Search for the cell housing the specified text and yield its [X, Y] center coordinate. 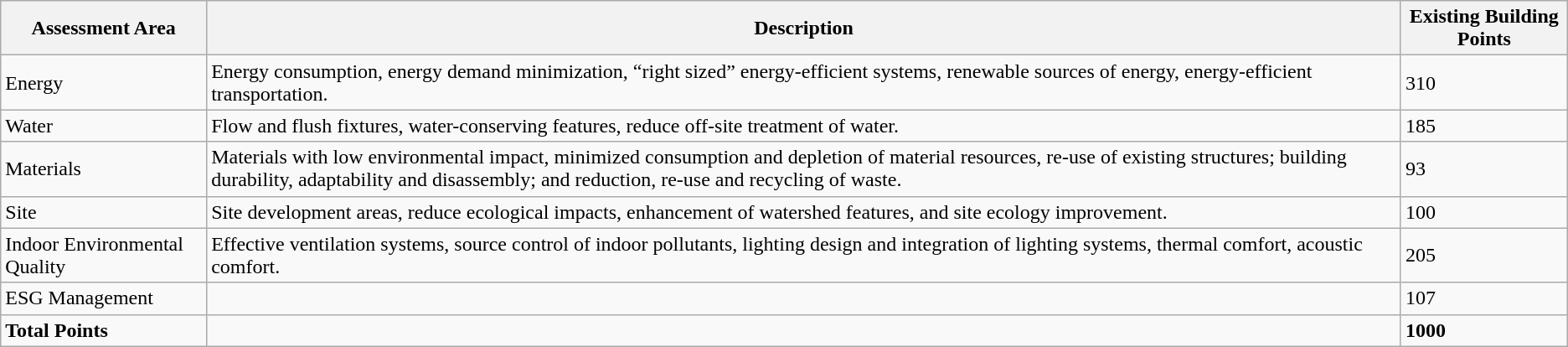
Energy consumption, energy demand minimization, “right sized” energy-efficient systems, renewable sources of energy, energy-efficient transportation. [804, 82]
100 [1484, 212]
Energy [104, 82]
205 [1484, 255]
Water [104, 126]
Existing Building Points [1484, 28]
185 [1484, 126]
Materials [104, 169]
Site [104, 212]
ESG Management [104, 298]
Description [804, 28]
Assessment Area [104, 28]
Total Points [104, 330]
Indoor Environmental Quality [104, 255]
93 [1484, 169]
Flow and flush fixtures, water-conserving features, reduce off-site treatment of water. [804, 126]
1000 [1484, 330]
Site development areas, reduce ecological impacts, enhancement of watershed features, and site ecology improvement. [804, 212]
310 [1484, 82]
107 [1484, 298]
